Identify which cell holds the provided text, then report its [X, Y] central coordinate. 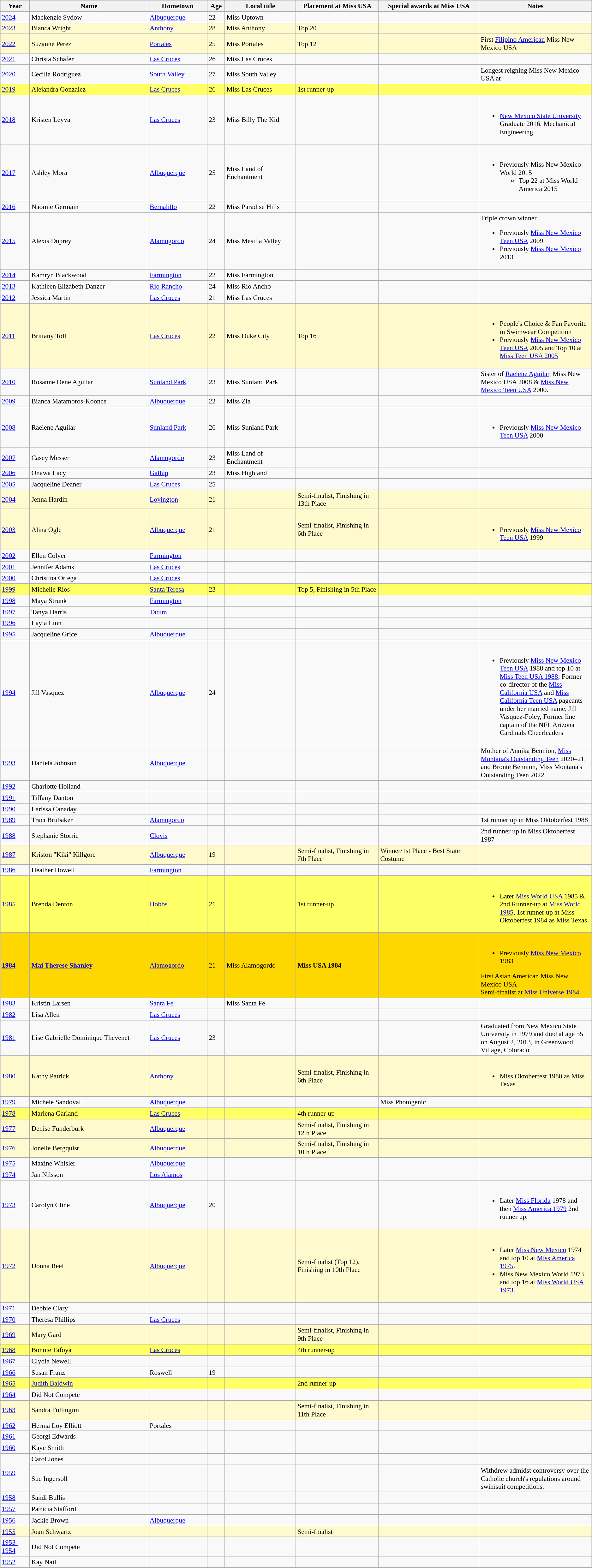
Bianca Wright [89, 28]
Suzanne Perez [89, 44]
2009 [15, 402]
Roswell [177, 1373]
Brittany Toll [89, 336]
1985 [15, 904]
1967 [15, 1361]
1957 [15, 1509]
Kriston "Kiki" Killgore [89, 855]
Miss Highland [260, 473]
27 [216, 75]
Semi-finalist [337, 1532]
Previously Miss New Mexico 1983First Asian American Miss New Mexico USA Semi-finalist at Miss Universe 1984 [535, 965]
Clovis [177, 835]
2024 [15, 17]
Clydia Newell [89, 1361]
Denise Funderburk [89, 1129]
Raelene Aguilar [89, 427]
Hometown [177, 6]
1st runner up in Miss Oktoberfest 1988 [535, 820]
Sandra Fullingim [89, 1410]
Winner/1st Place - Best State Costume [429, 855]
Semi-finalist, Finishing in 11th Place [337, 1410]
Name [89, 6]
Kathleen Elizabeth Danzer [89, 287]
Withdrew admidst controversy over the Catholic church's regulations around swimsuit competitions. [535, 1479]
1991 [15, 798]
Tiffany Danton [89, 798]
Miss USA 1984 [337, 965]
1995 [15, 635]
1980 [15, 1076]
Previously Miss New Mexico Teen USA 1999 [535, 530]
Semi-finalist, Finishing in 12th Place [337, 1129]
Later Miss New Mexico 1974 and top 10 at Miss America 1975.Miss New Mexico World 1973 and top 16 at Miss World USA 1973. [535, 1266]
Christina Ortega [89, 578]
Bernalillo [177, 207]
Larissa Canaday [89, 809]
Herma Loy Elliott [89, 1426]
1973 [15, 1205]
Notes [535, 6]
Miss Paradise Hills [260, 207]
2017 [15, 173]
Christa Schafer [89, 59]
Judith Baldwin [89, 1384]
1952 [15, 1562]
2015 [15, 241]
Graduated from New Mexico State University in 1979 and died at age 55 on August 2, 2013, in Greenwood Village, Colorado [535, 1038]
1992 [15, 786]
2013 [15, 287]
Donna Reel [89, 1266]
1994 [15, 693]
Alina Ogle [89, 530]
Special awards at Miss USA [429, 6]
1999 [15, 589]
2006 [15, 473]
2019 [15, 90]
Miss Portales [260, 44]
Later Miss World USA 1985 & 2nd Runner-up at Miss World 1985, 1st runner up at Miss Oktoberfest 1984 as Miss Texas [535, 904]
Jill Vasquez [89, 693]
Kay Nail [89, 1562]
2011 [15, 336]
Stephanie Storrie [89, 835]
1955 [15, 1532]
Jacqueline Grice [89, 635]
2022 [15, 44]
2010 [15, 382]
Top 20 [337, 28]
Traci Brubaker [89, 820]
Jessica Martin [89, 298]
2nd runner-up [337, 1384]
Kaye Smith [89, 1448]
Carol Jones [89, 1459]
1976 [15, 1148]
Hobbs [177, 904]
2012 [15, 298]
Sue Ingersoll [89, 1479]
1998 [15, 601]
Bonnie Tafoya [89, 1350]
Kristen Leyva [89, 120]
Semi-finalist, Finishing in 9th Place [337, 1335]
Previously Miss New Mexico World 2015Top 22 at Miss World America 2015 [535, 173]
Miss Santa Fe [260, 1004]
2003 [15, 530]
1993 [15, 763]
Jenna Hardin [89, 499]
Gallup [177, 473]
Maxine Whisler [89, 1164]
Casey Messer [89, 458]
Lovington [177, 499]
1977 [15, 1129]
Alejandra Gonzalez [89, 90]
Miss Oktoberfest 1980 as Miss Texas [535, 1076]
1970 [15, 1320]
Theresa Phillips [89, 1320]
1981 [15, 1038]
Tanya Harris [89, 612]
Kathy Patrick [89, 1076]
1965 [15, 1384]
First Filipino American Miss New Mexico USA [535, 44]
2018 [15, 120]
1978 [15, 1114]
Miss Farmington [260, 275]
People's Choice & Fan Favorite in Swimwear CompetitionPreviously Miss New Mexico Teen USA 2005 and Top 10 at Miss Teen USA 2005 [535, 336]
1984 [15, 965]
Kristin Larsen [89, 1004]
2nd runner up in Miss Oktoberfest 1987 [535, 835]
Maya Strunk [89, 601]
1966 [15, 1373]
Jackie Brown [89, 1520]
Previously Miss New Mexico Teen USA 2000 [535, 427]
Onawa Lacy [89, 473]
1960 [15, 1448]
Ashley Mora [89, 173]
Cecilia Rodriguez [89, 75]
1953-1954 [15, 1547]
Semi-finalist, Finishing in 10th Place [337, 1148]
1979 [15, 1102]
Longest reigning Miss New Mexico USA at [535, 75]
20 [216, 1205]
1974 [15, 1175]
Miss Alamogordo [260, 965]
1990 [15, 809]
Miss Anthony [260, 28]
Miss Duke City [260, 336]
Brenda Denton [89, 904]
1961 [15, 1437]
2023 [15, 28]
Age [216, 6]
Sister of Raelene Aguilar, Miss New Mexico USA 2008 & Miss New Mexico Teen USA 2000. [535, 382]
1988 [15, 835]
Jennifer Adams [89, 567]
1982 [15, 1015]
Triple crown winnerPreviously Miss New Mexico Teen USA 2009Previously Miss New Mexico 2013 [535, 241]
Carolyn Cline [89, 1205]
1997 [15, 612]
Alexis Duprey [89, 241]
Georgi Edwards [89, 1437]
Later Miss Florida 1978 and then Miss America 1979 2nd runner up. [535, 1205]
Jan Nilsson [89, 1175]
Top 12 [337, 44]
2005 [15, 484]
Joan Schwartz [89, 1532]
1969 [15, 1335]
Patricia Stafford [89, 1509]
Mary Gard [89, 1335]
Semi-finalist (Top 12), Finishing in 10th Place [337, 1266]
Miss Uptown [260, 17]
1964 [15, 1395]
2002 [15, 556]
Michelle Rios [89, 589]
Debbie Clary [89, 1308]
2004 [15, 499]
1962 [15, 1426]
Rosanne Dene Aguilar [89, 382]
Top 5, Finishing in 5th Place [337, 589]
Miss Billy The Kid [260, 120]
Ellen Colyer [89, 556]
1975 [15, 1164]
Santa Teresa [177, 589]
Santa Fe [177, 1004]
Mackenzie Sydow [89, 17]
Miss Zia [260, 402]
Kamryn Blackwood [89, 275]
1996 [15, 623]
1987 [15, 855]
Marlena Garland [89, 1114]
Jacqueline Deaner [89, 484]
Heather Howell [89, 870]
Los Alamos [177, 1175]
1958 [15, 1498]
2014 [15, 275]
Lisa Allen [89, 1015]
Tatum [177, 612]
2008 [15, 427]
2001 [15, 567]
Layla Linn [89, 623]
Miss South Valley [260, 75]
1983 [15, 1004]
Placement at Miss USA [337, 6]
Miss Mesilla Valley [260, 241]
2021 [15, 59]
Sandi Bullis [89, 1498]
Lise Gabrielle Dominique Thevenet [89, 1038]
Mai Therese Shanley [89, 965]
New Mexico State University Graduate 2016, Mechanical Engineering [535, 120]
1989 [15, 820]
1959 [15, 1473]
Daniela Johnson [89, 763]
Charlotte Holland [89, 786]
Top 16 [337, 336]
2000 [15, 578]
Miss Rio Ancho [260, 287]
28 [216, 28]
1968 [15, 1350]
Michele Sandoval [89, 1102]
2016 [15, 207]
Naomie Germain [89, 207]
South Valley [177, 75]
Rio Rancho [177, 287]
1963 [15, 1410]
Miss Photogenic [429, 1102]
Year [15, 6]
1986 [15, 870]
1972 [15, 1266]
Local title [260, 6]
Susan Franz [89, 1373]
1971 [15, 1308]
2007 [15, 458]
Jonelle Bergquist [89, 1148]
Mother of Annika Bennion, Miss Montana's Outstanding Teen 2020–21, and Bronté Bennion, Miss Montana's Outstanding Teen 2022 [535, 763]
Semi-finalist, Finishing in 13th Place [337, 499]
Bianca Matamoros-Koonce [89, 402]
Semi-finalist, Finishing in 7th Place [337, 855]
2020 [15, 75]
1956 [15, 1520]
